Find where the given text appears and provide that cell's center as (x, y) coordinate. 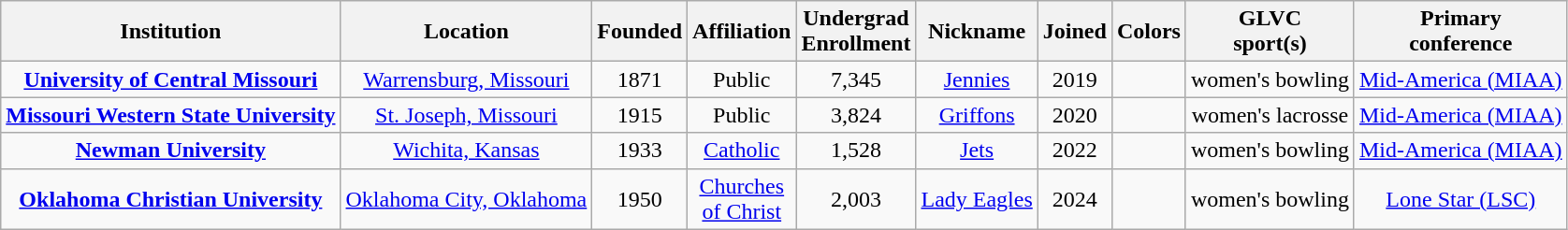
Missouri Western State University (170, 115)
2020 (1074, 115)
1,528 (856, 151)
Catholic (742, 151)
1915 (640, 115)
2024 (1074, 198)
Wichita, Kansas (466, 151)
1871 (640, 79)
Primaryconference (1460, 32)
Warrensburg, Missouri (466, 79)
Lady Eagles (977, 198)
Jennies (977, 79)
St. Joseph, Missouri (466, 115)
7,345 (856, 79)
3,824 (856, 115)
Colors (1149, 32)
UndergradEnrollment (856, 32)
University of Central Missouri (170, 79)
Jets (977, 151)
2019 (1074, 79)
Oklahoma City, Oklahoma (466, 198)
1933 (640, 151)
2,003 (856, 198)
1950 (640, 198)
GLVCsport(s) (1270, 32)
Oklahoma Christian University (170, 198)
Institution (170, 32)
Joined (1074, 32)
2022 (1074, 151)
Location (466, 32)
Griffons (977, 115)
Newman University (170, 151)
women's lacrosse (1270, 115)
Founded (640, 32)
Affiliation (742, 32)
Churchesof Christ (742, 198)
Nickname (977, 32)
Lone Star (LSC) (1460, 198)
